Provide the (x, y) coordinate of the cell's center where the given text is located.  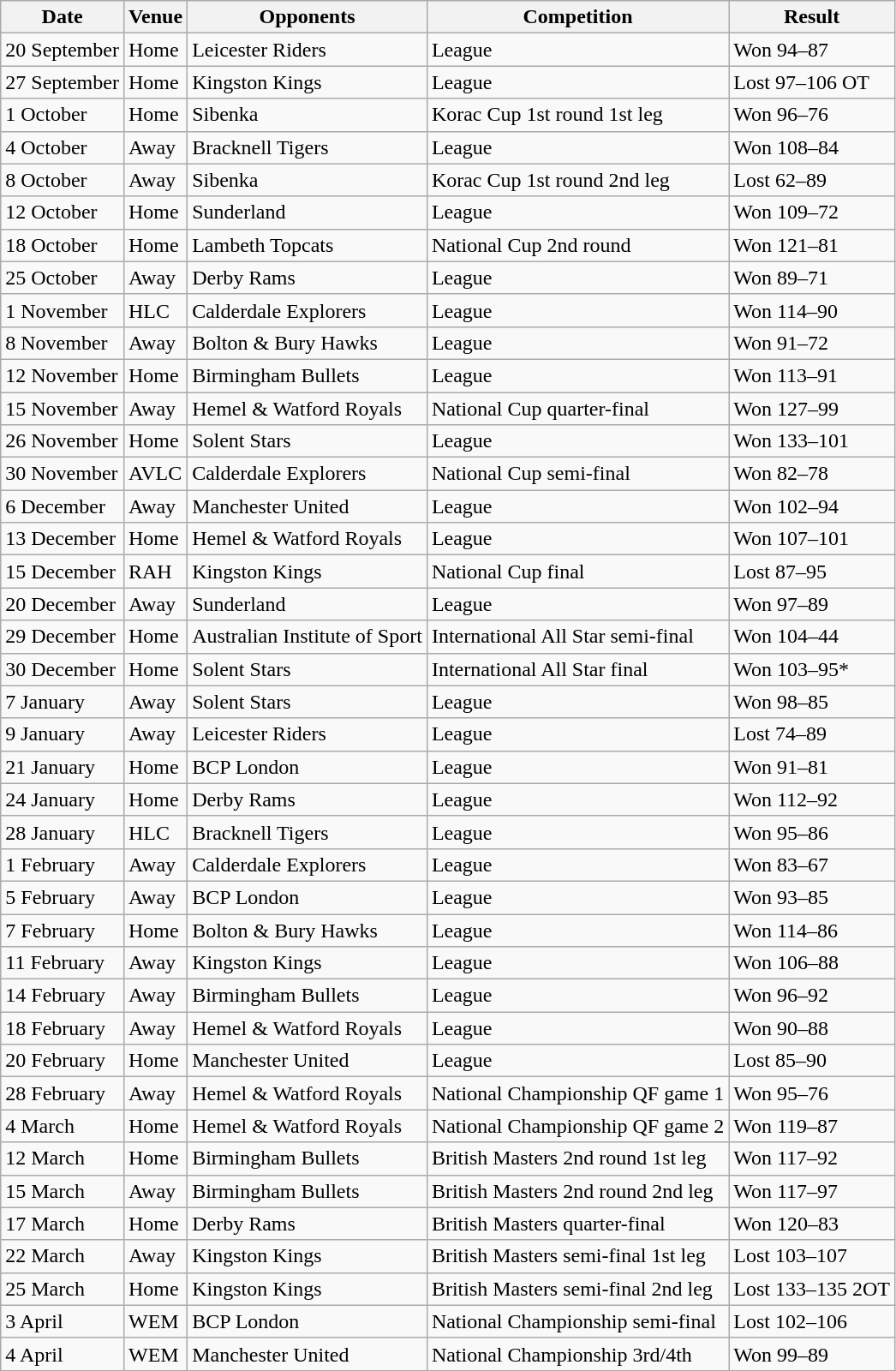
15 November (63, 409)
Opponents (308, 17)
Won 117–92 (812, 1158)
Won 108–84 (812, 147)
British Masters semi-final 2nd leg (577, 1289)
Won 120–83 (812, 1224)
Won 97–89 (812, 604)
British Masters 2nd round 1st leg (577, 1158)
Won 103–95* (812, 669)
Won 95–86 (812, 832)
29 December (63, 637)
Won 91–72 (812, 343)
18 October (63, 245)
15 March (63, 1191)
28 January (63, 832)
British Masters semi-final 1st leg (577, 1256)
4 April (63, 1354)
12 March (63, 1158)
28 February (63, 1093)
Won 83–67 (812, 865)
26 November (63, 441)
British Masters quarter-final (577, 1224)
30 December (63, 669)
Competition (577, 17)
Lost 133–135 2OT (812, 1289)
15 December (63, 572)
Won 114–90 (812, 310)
National Cup quarter-final (577, 409)
8 November (63, 343)
30 November (63, 474)
12 November (63, 375)
Won 95–76 (812, 1093)
Lost 103–107 (812, 1256)
Won 106–88 (812, 963)
Won 104–44 (812, 637)
4 March (63, 1126)
National Cup 2nd round (577, 245)
27 September (63, 82)
25 March (63, 1289)
Won 91–81 (812, 767)
Lambeth Topcats (308, 245)
9 January (63, 734)
Date (63, 17)
Australian Institute of Sport (308, 637)
Won 96–76 (812, 115)
National Championship QF game 2 (577, 1126)
Won 114–86 (812, 930)
17 March (63, 1224)
13 December (63, 539)
Won 107–101 (812, 539)
Won 117–97 (812, 1191)
Won 98–85 (812, 702)
Won 96–92 (812, 996)
National Cup final (577, 572)
1 November (63, 310)
Won 127–99 (812, 409)
Won 99–89 (812, 1354)
7 February (63, 930)
20 September (63, 50)
14 February (63, 996)
12 October (63, 213)
20 December (63, 604)
Korac Cup 1st round 1st leg (577, 115)
Won 82–78 (812, 474)
3 April (63, 1321)
Won 89–71 (812, 278)
Korac Cup 1st round 2nd leg (577, 180)
Won 90–88 (812, 1028)
Lost 102–106 (812, 1321)
6 December (63, 506)
Lost 97–106 OT (812, 82)
5 February (63, 897)
1 October (63, 115)
4 October (63, 147)
International All Star semi-final (577, 637)
National Championship 3rd/4th (577, 1354)
24 January (63, 799)
Lost 62–89 (812, 180)
Result (812, 17)
International All Star final (577, 669)
20 February (63, 1061)
18 February (63, 1028)
Won 93–85 (812, 897)
22 March (63, 1256)
Won 102–94 (812, 506)
Won 119–87 (812, 1126)
National Championship semi-final (577, 1321)
8 October (63, 180)
Venue (155, 17)
Lost 85–90 (812, 1061)
Won 121–81 (812, 245)
Won 112–92 (812, 799)
National Championship QF game 1 (577, 1093)
RAH (155, 572)
1 February (63, 865)
21 January (63, 767)
Won 133–101 (812, 441)
Lost 87–95 (812, 572)
National Cup semi-final (577, 474)
7 January (63, 702)
AVLC (155, 474)
Lost 74–89 (812, 734)
Won 94–87 (812, 50)
Won 109–72 (812, 213)
British Masters 2nd round 2nd leg (577, 1191)
11 February (63, 963)
25 October (63, 278)
Won 113–91 (812, 375)
